Capture the cell that displays the provided text and extract its [X, Y] central coordinate. 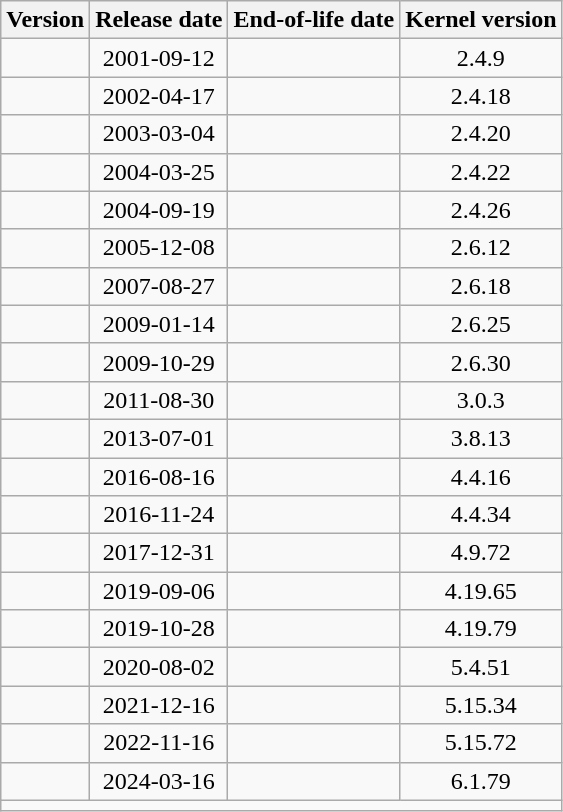
2.6.18 [481, 286]
5.4.51 [481, 667]
2007-08-27 [159, 286]
2020-08-02 [159, 667]
5.15.72 [481, 743]
4.4.16 [481, 477]
2017-12-31 [159, 553]
2004-09-19 [159, 210]
2011-08-30 [159, 400]
2016-08-16 [159, 477]
2.4.20 [481, 134]
2.4.18 [481, 96]
2001-09-12 [159, 58]
2009-10-29 [159, 362]
Kernel version [481, 20]
Version [46, 20]
2021-12-16 [159, 705]
2.4.9 [481, 58]
2003-03-04 [159, 134]
2009-01-14 [159, 324]
2.6.12 [481, 248]
4.4.34 [481, 515]
2002-04-17 [159, 96]
4.9.72 [481, 553]
2004-03-25 [159, 172]
2022-11-16 [159, 743]
Release date [159, 20]
End-of-life date [314, 20]
2005-12-08 [159, 248]
2.6.25 [481, 324]
6.1.79 [481, 781]
2024-03-16 [159, 781]
3.8.13 [481, 438]
2013-07-01 [159, 438]
4.19.65 [481, 591]
2.4.22 [481, 172]
5.15.34 [481, 705]
2016-11-24 [159, 515]
2019-10-28 [159, 629]
3.0.3 [481, 400]
2.6.30 [481, 362]
4.19.79 [481, 629]
2.4.26 [481, 210]
2019-09-06 [159, 591]
